From the cell containing the given text, extract its center point as [x, y] coordinate. 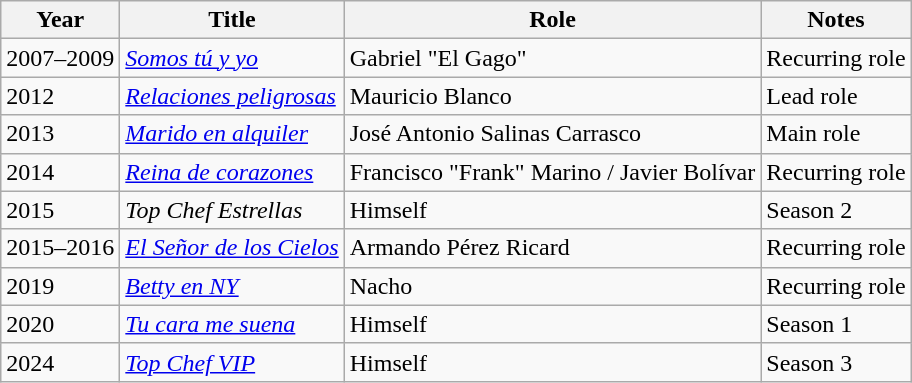
Role [552, 20]
Year [60, 20]
2012 [60, 96]
Season 2 [836, 210]
Lead role [836, 96]
Marido en alquiler [232, 134]
2007–2009 [60, 58]
Somos tú y yo [232, 58]
Armando Pérez Ricard [552, 248]
2014 [60, 172]
Gabriel "El Gago" [552, 58]
Betty en NY [232, 286]
2013 [60, 134]
El Señor de los Cielos [232, 248]
Relaciones peligrosas [232, 96]
Top Chef Estrellas [232, 210]
José Antonio Salinas Carrasco [552, 134]
2019 [60, 286]
2015 [60, 210]
2015–2016 [60, 248]
Title [232, 20]
Nacho [552, 286]
Top Chef VIP [232, 362]
2024 [60, 362]
Season 3 [836, 362]
Notes [836, 20]
Main role [836, 134]
Season 1 [836, 324]
2020 [60, 324]
Tu cara me suena [232, 324]
Reina de corazones [232, 172]
Francisco "Frank" Marino / Javier Bolívar [552, 172]
Mauricio Blanco [552, 96]
